Return [x, y] of the center of cell containing provided text 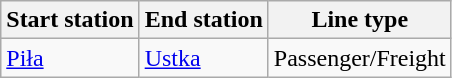
Piła [70, 58]
Ustka [204, 58]
Passenger/Freight [360, 58]
Line type [360, 20]
End station [204, 20]
Start station [70, 20]
